Provide the (x, y) coordinate of the cell's center where the given text is located.  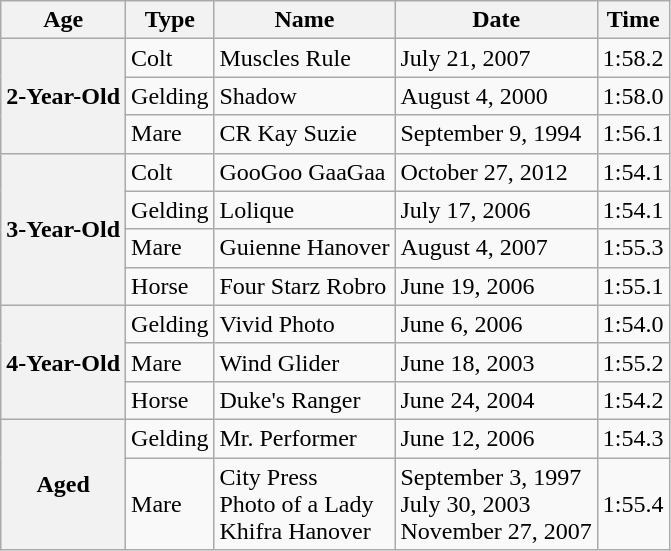
Name (304, 20)
Date (496, 20)
Four Starz Robro (304, 286)
1:54.3 (633, 438)
July 17, 2006 (496, 210)
June 6, 2006 (496, 324)
Lolique (304, 210)
1:55.2 (633, 362)
October 27, 2012 (496, 172)
Age (64, 20)
June 18, 2003 (496, 362)
3-Year-Old (64, 229)
1:55.3 (633, 248)
City PressPhoto of a LadyKhifra Hanover (304, 504)
GooGoo GaaGaa (304, 172)
September 9, 1994 (496, 134)
1:56.1 (633, 134)
Shadow (304, 96)
Guienne Hanover (304, 248)
Time (633, 20)
June 12, 2006 (496, 438)
2-Year-Old (64, 96)
August 4, 2000 (496, 96)
July 21, 2007 (496, 58)
Mr. Performer (304, 438)
CR Kay Suzie (304, 134)
Vivid Photo (304, 324)
September 3, 1997July 30, 2003November 27, 2007 (496, 504)
4-Year-Old (64, 362)
August 4, 2007 (496, 248)
Wind Glider (304, 362)
June 24, 2004 (496, 400)
1:55.4 (633, 504)
1:54.0 (633, 324)
1:58.2 (633, 58)
1:54.2 (633, 400)
1:55.1 (633, 286)
1:58.0 (633, 96)
June 19, 2006 (496, 286)
Aged (64, 484)
Muscles Rule (304, 58)
Type (170, 20)
Duke's Ranger (304, 400)
